Return the [X, Y] coordinate for the center point of the cell that contains the specified text.  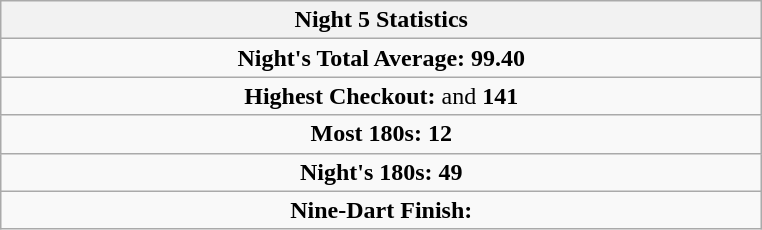
Night 5 Statistics [382, 20]
Night's Total Average: 99.40 [382, 58]
Night's 180s: 49 [382, 172]
Most 180s: 12 [382, 134]
Nine-Dart Finish: [382, 210]
Highest Checkout: and 141 [382, 96]
